Search for the cell housing the specified text and yield its (X, Y) center coordinate. 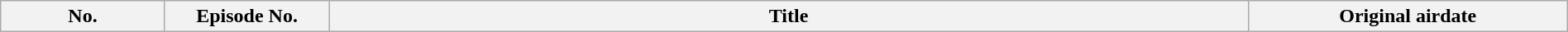
Episode No. (246, 16)
No. (83, 16)
Title (789, 16)
Original airdate (1408, 16)
